Pinpoint the cell where the given text exists, returning its [X, Y] midpoint coordinate. 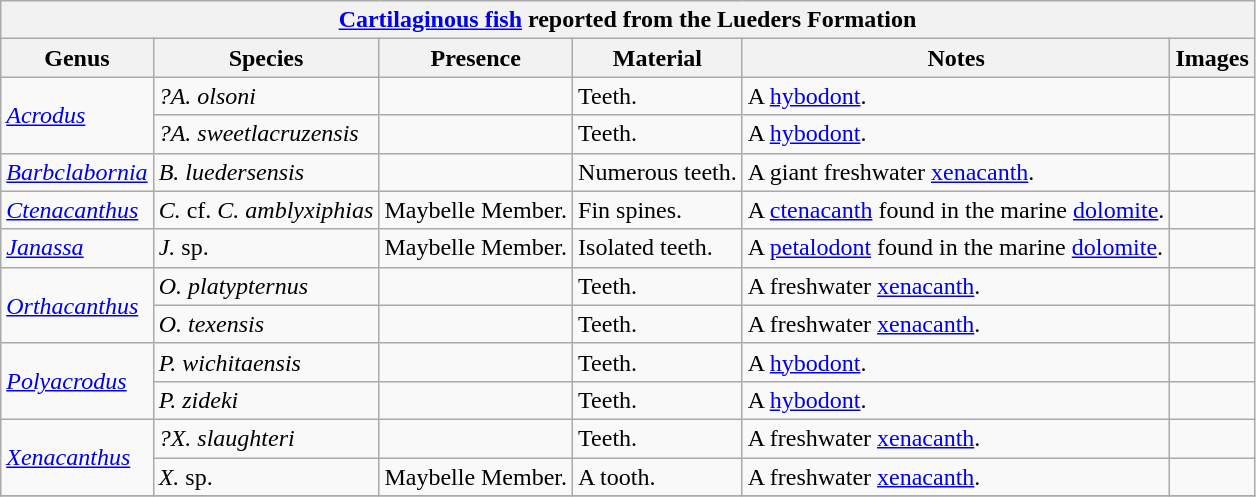
Numerous teeth. [658, 172]
C. cf. C. amblyxiphias [266, 210]
Ctenacanthus [77, 210]
Genus [77, 58]
P. zideki [266, 400]
Isolated teeth. [658, 248]
A ctenacanth found in the marine dolomite. [956, 210]
Acrodus [77, 115]
?A. olsoni [266, 96]
X. sp. [266, 477]
Fin spines. [658, 210]
Orthacanthus [77, 305]
Polyacrodus [77, 381]
O. texensis [266, 324]
Presence [476, 58]
Xenacanthus [77, 457]
B. luedersensis [266, 172]
?X. slaughteri [266, 438]
Species [266, 58]
A tooth. [658, 477]
Material [658, 58]
P. wichitaensis [266, 362]
Notes [956, 58]
J. sp. [266, 248]
?A. sweetlacruzensis [266, 134]
Barbclabornia [77, 172]
Cartilaginous fish reported from the Lueders Formation [628, 20]
Images [1212, 58]
A petalodont found in the marine dolomite. [956, 248]
Janassa [77, 248]
O. platypternus [266, 286]
A giant freshwater xenacanth. [956, 172]
